Find where the given text appears and provide that cell's center as [x, y] coordinate. 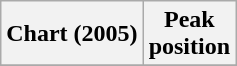
Peakposition [189, 34]
Chart (2005) [72, 34]
